Locate the cell with the specified text and output its (X, Y) center coordinate. 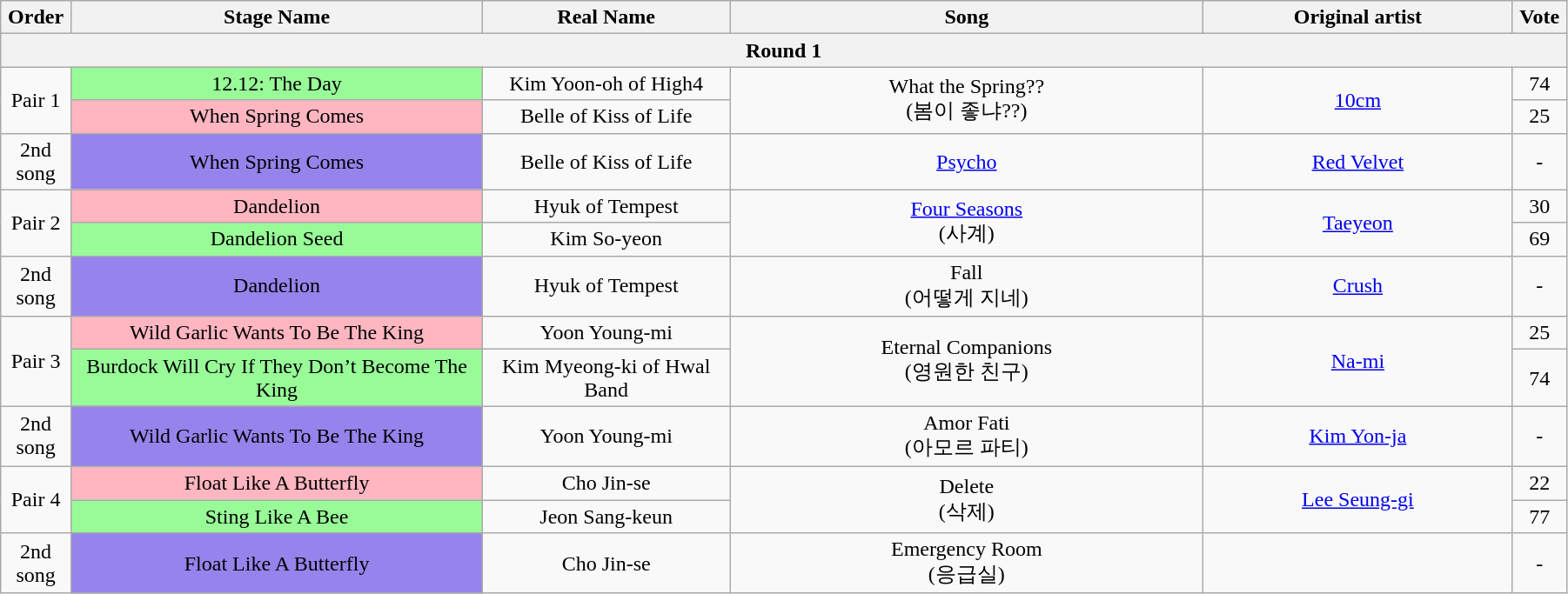
Emergency Room(응급실) (967, 564)
Pair 1 (37, 100)
Lee Seung-gi (1357, 499)
Original artist (1357, 17)
Eternal Companions(영원한 친구) (967, 362)
69 (1540, 239)
Jeon Sang-keun (606, 516)
Stage Name (277, 17)
Na-mi (1357, 362)
Psycho (967, 162)
Kim Yon-ja (1357, 437)
77 (1540, 516)
Fall(어떻게 지네) (967, 286)
Pair 4 (37, 499)
Burdock Will Cry If They Don’t Become The King (277, 377)
Kim So-yeon (606, 239)
Kim Yoon-oh of High4 (606, 83)
Kim Myeong-ki of Hwal Band (606, 377)
Taeyeon (1357, 223)
30 (1540, 206)
Order (37, 17)
Vote (1540, 17)
Song (967, 17)
Delete(삭제) (967, 499)
Amor Fati(아모르 파티) (967, 437)
22 (1540, 483)
Four Seasons(사계) (967, 223)
Pair 3 (37, 362)
Pair 2 (37, 223)
Red Velvet (1357, 162)
Crush (1357, 286)
Round 1 (784, 50)
12.12: The Day (277, 83)
What the Spring??(봄이 좋냐??) (967, 100)
Dandelion Seed (277, 239)
Real Name (606, 17)
10cm (1357, 100)
Sting Like A Bee (277, 516)
